Return (X, Y) of the center of cell containing provided text 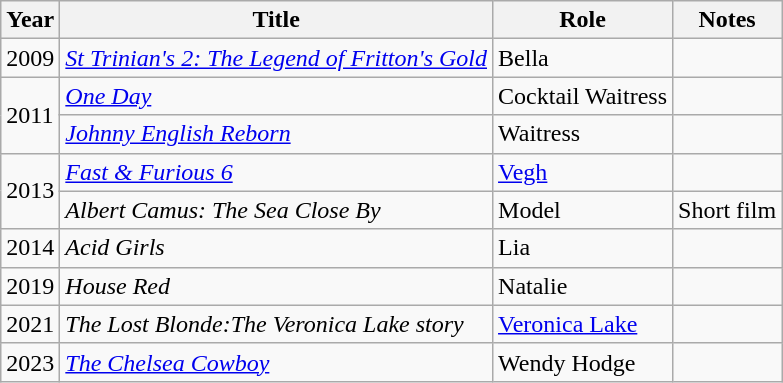
Lia (583, 248)
Title (276, 20)
Johnny English Reborn (276, 134)
2011 (30, 115)
The Lost Blonde:The Veronica Lake story (276, 324)
Role (583, 20)
Short film (728, 210)
Vegh (583, 172)
2014 (30, 248)
The Chelsea Cowboy (276, 362)
2013 (30, 191)
Natalie (583, 286)
Cocktail Waitress (583, 96)
One Day (276, 96)
2009 (30, 58)
House Red (276, 286)
Fast & Furious 6 (276, 172)
2023 (30, 362)
Veronica Lake (583, 324)
St Trinian's 2: The Legend of Fritton's Gold (276, 58)
2021 (30, 324)
2019 (30, 286)
Model (583, 210)
Waitress (583, 134)
Albert Camus: The Sea Close By (276, 210)
Acid Girls (276, 248)
Year (30, 20)
Notes (728, 20)
Bella (583, 58)
Wendy Hodge (583, 362)
